Extract the [X, Y] coordinate from the center of the cell holding the provided text.  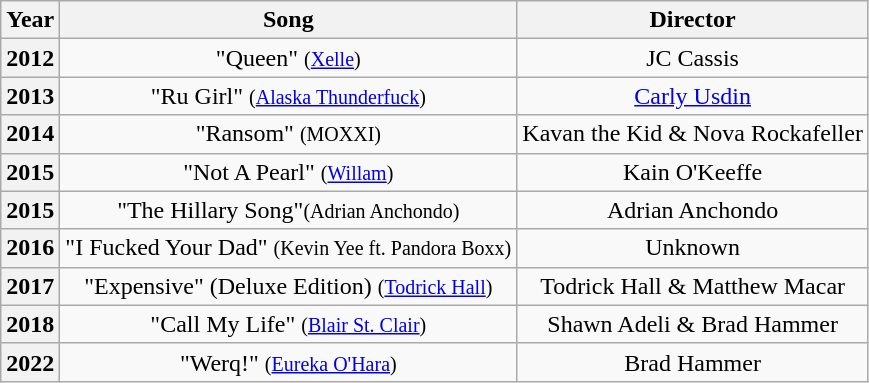
"Call My Life" (Blair St. Clair) [288, 324]
"Ransom" (MOXXI) [288, 134]
Adrian Anchondo [693, 210]
Kavan the Kid & Nova Rockafeller [693, 134]
Year [30, 20]
Song [288, 20]
JC Cassis [693, 58]
Director [693, 20]
2013 [30, 96]
2012 [30, 58]
2018 [30, 324]
2014 [30, 134]
"Ru Girl" (Alaska Thunderfuck) [288, 96]
Shawn Adeli & Brad Hammer [693, 324]
Kain O'Keeffe [693, 172]
"I Fucked Your Dad" (Kevin Yee ft. Pandora Boxx) [288, 248]
"The Hillary Song"(Adrian Anchondo) [288, 210]
Unknown [693, 248]
Brad Hammer [693, 362]
2022 [30, 362]
Todrick Hall & Matthew Macar [693, 286]
Carly Usdin [693, 96]
2017 [30, 286]
"Not A Pearl" (Willam) [288, 172]
"Werq!" (Eureka O'Hara) [288, 362]
"Expensive" (Deluxe Edition) (Todrick Hall) [288, 286]
2016 [30, 248]
"Queen" (Xelle) [288, 58]
